Provide the (x, y) coordinate of the cell's center where the given text is located.  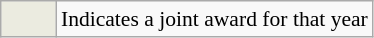
Indicates a joint award for that year (214, 19)
